Extract the (X, Y) coordinate from the center of the cell holding the provided text.  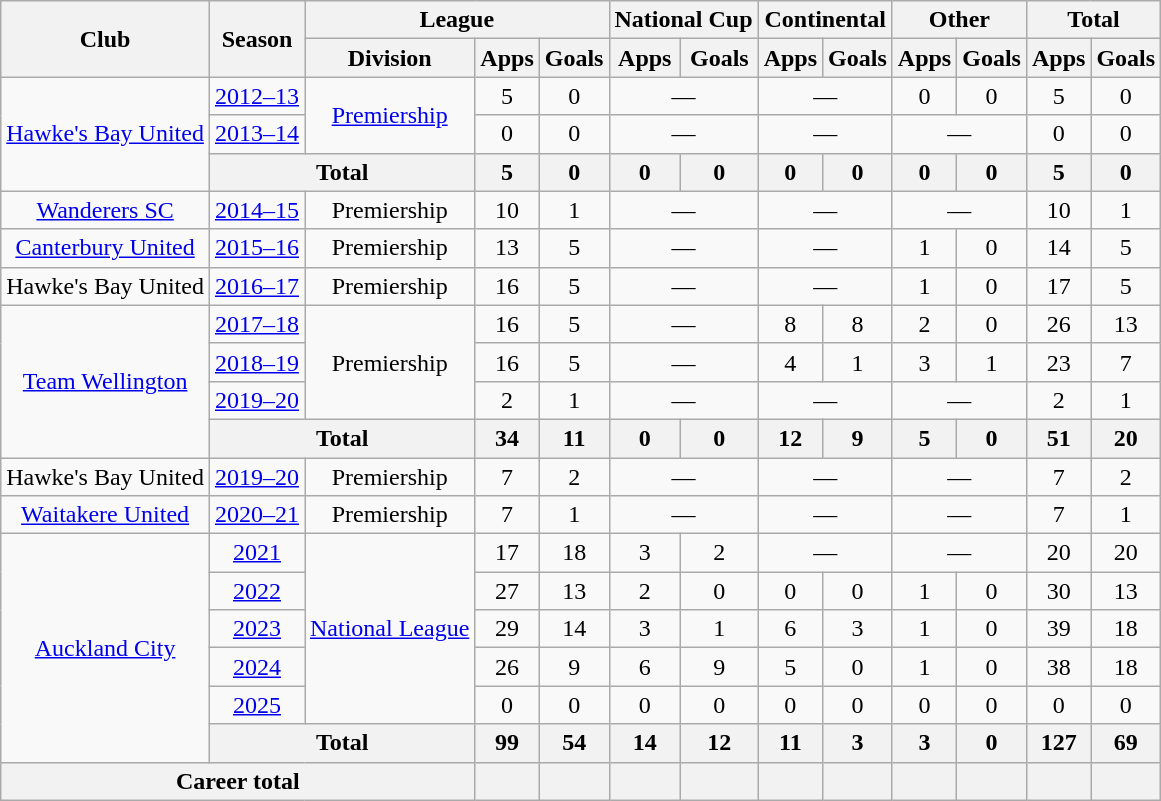
Auckland City (106, 648)
30 (1058, 591)
69 (1126, 743)
2020–21 (256, 515)
2016–17 (256, 286)
Other (959, 20)
2024 (256, 667)
2015–16 (256, 248)
National Cup (684, 20)
2025 (256, 705)
99 (507, 743)
League (456, 20)
2012–13 (256, 96)
Division (389, 58)
2018–19 (256, 362)
27 (507, 591)
Canterbury United (106, 248)
Club (106, 39)
34 (507, 438)
51 (1058, 438)
29 (507, 629)
4 (790, 362)
23 (1058, 362)
2013–14 (256, 134)
National League (389, 629)
38 (1058, 667)
127 (1058, 743)
Wanderers SC (106, 210)
2014–15 (256, 210)
Continental (825, 20)
2021 (256, 553)
2022 (256, 591)
Career total (238, 781)
Team Wellington (106, 381)
39 (1058, 629)
54 (574, 743)
Season (256, 39)
2017–18 (256, 324)
2023 (256, 629)
Waitakere United (106, 515)
